From the cell containing the given text, extract its center point as [x, y] coordinate. 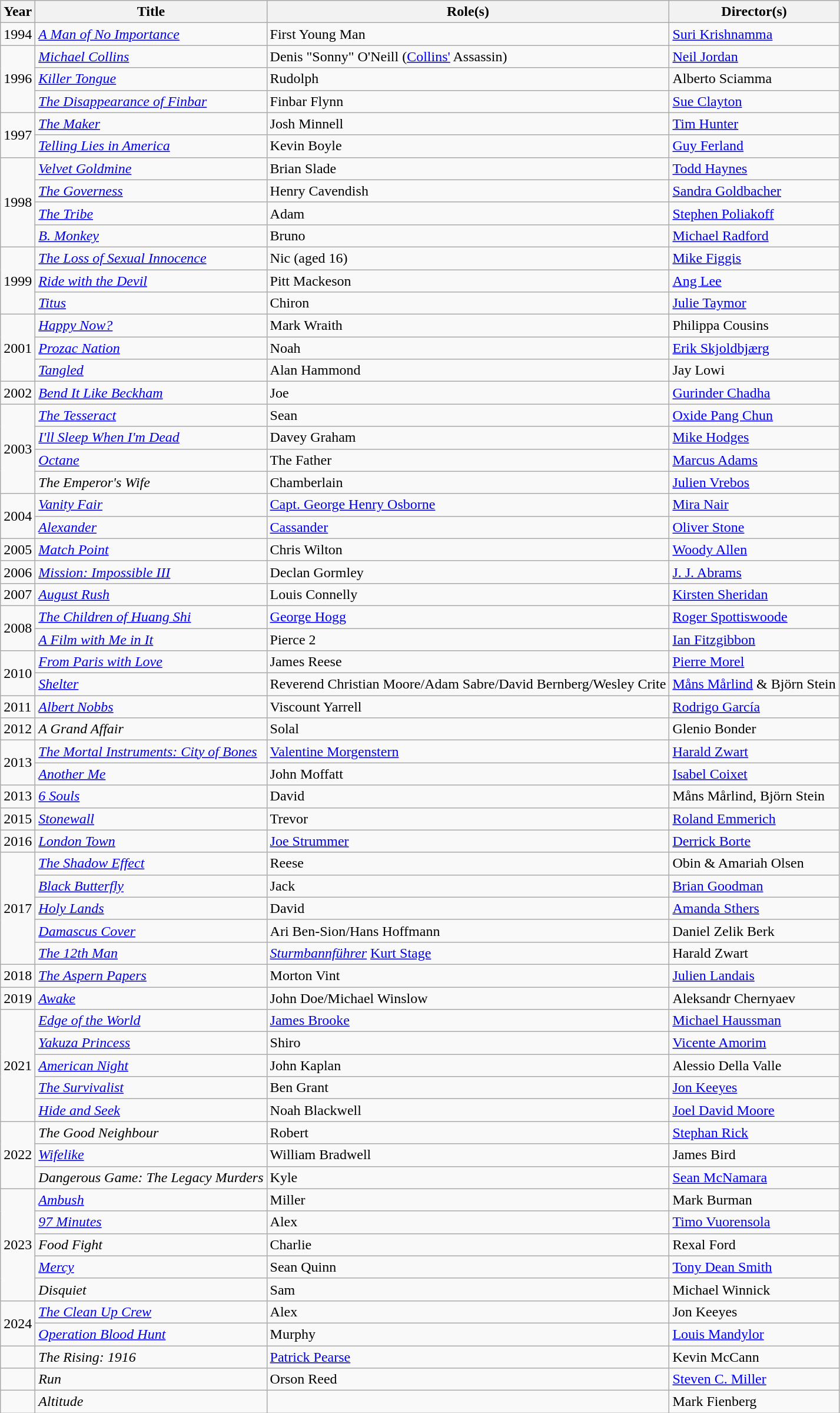
Brian Slade [468, 168]
Daniel Zelik Berk [754, 931]
6 Souls [151, 796]
Mercy [151, 1267]
Capt. George Henry Osborne [468, 505]
Todd Haynes [754, 168]
2004 [18, 516]
Jay Lowi [754, 370]
Michael Collins [151, 57]
The 12th Man [151, 953]
The Maker [151, 124]
Title [151, 12]
Food Fight [151, 1245]
Black Butterfly [151, 886]
Valentine Morgenstern [468, 752]
From Paris with Love [151, 662]
Roger Spottiswoode [754, 617]
William Bradwell [468, 1155]
1998 [18, 202]
Michael Haussman [754, 1021]
Robert [468, 1133]
London Town [151, 841]
Sturmbannführer Kurt Stage [468, 953]
Erik Skjoldbjærg [754, 348]
Orson Reed [468, 1379]
Patrick Pearse [468, 1356]
Louis Mandylor [754, 1334]
Mark Burman [754, 1200]
2001 [18, 348]
Steven C. Miller [754, 1379]
The Clean Up Crew [151, 1312]
Pierre Morel [754, 662]
Edge of the World [151, 1021]
Chris Wilton [468, 550]
Charlie [468, 1245]
Pierce 2 [468, 639]
John Kaplan [468, 1065]
Yakuza Princess [151, 1043]
Henry Cavendish [468, 191]
Tim Hunter [754, 124]
Mark Fienberg [754, 1402]
2011 [18, 707]
Mike Hodges [754, 438]
Woody Allen [754, 550]
Wifelike [151, 1155]
Mission: Impossible III [151, 572]
Brian Goodman [754, 886]
2019 [18, 998]
The Aspern Papers [151, 975]
Chamberlain [468, 482]
The Shadow Effect [151, 863]
Disquiet [151, 1289]
The Tesseract [151, 415]
Mira Nair [754, 505]
Stonewall [151, 819]
Rodrigo García [754, 707]
Roland Emmerich [754, 819]
Sandra Goldbacher [754, 191]
Julien Landais [754, 975]
Julien Vrebos [754, 482]
Amanda Sthers [754, 908]
Hide and Seek [151, 1110]
2003 [18, 449]
J. J. Abrams [754, 572]
Jack [468, 886]
Oliver Stone [754, 527]
Gurinder Chadha [754, 393]
Michael Radford [754, 236]
The Loss of Sexual Innocence [151, 258]
Michael Winnick [754, 1289]
2018 [18, 975]
2017 [18, 908]
Ambush [151, 1200]
Joe Strummer [468, 841]
Sean Quinn [468, 1267]
Albert Nobbs [151, 707]
The Disappearance of Finbar [151, 101]
2015 [18, 819]
Awake [151, 998]
Alexander [151, 527]
Philippa Cousins [754, 326]
Alessio Della Valle [754, 1065]
2002 [18, 393]
Ben Grant [468, 1088]
Nic (aged 16) [468, 258]
Bend It Like Beckham [151, 393]
Cassander [468, 527]
Holy Lands [151, 908]
Kevin Boyle [468, 146]
Bruno [468, 236]
Octane [151, 460]
James Bird [754, 1155]
A Grand Affair [151, 729]
George Hogg [468, 617]
Velvet Goldmine [151, 168]
Sue Clayton [754, 101]
Louis Connelly [468, 594]
Noah [468, 348]
The Mortal Instruments: City of Bones [151, 752]
Viscount Yarrell [468, 707]
1997 [18, 135]
Ang Lee [754, 281]
2024 [18, 1323]
Mike Figgis [754, 258]
1994 [18, 34]
Morton Vint [468, 975]
John Doe/Michael Winslow [468, 998]
Mark Wraith [468, 326]
Neil Jordan [754, 57]
Sean McNamara [754, 1177]
Reverend Christian Moore/Adam Sabre/David Bernberg/Wesley Crite [468, 684]
Chiron [468, 303]
American Night [151, 1065]
Vanity Fair [151, 505]
Shiro [468, 1043]
Murphy [468, 1334]
2023 [18, 1245]
Julie Taymor [754, 303]
1999 [18, 280]
A Film with Me in It [151, 639]
2008 [18, 628]
Marcus Adams [754, 460]
2022 [18, 1155]
Davey Graham [468, 438]
The Rising: 1916 [151, 1356]
Prozac Nation [151, 348]
Another Me [151, 774]
2016 [18, 841]
2006 [18, 572]
Måns Mårlind & Björn Stein [754, 684]
Alberto Sciamma [754, 79]
Rexal Ford [754, 1245]
Tony Dean Smith [754, 1267]
Derrick Borte [754, 841]
Finbar Flynn [468, 101]
Ride with the Devil [151, 281]
Aleksandr Chernyaev [754, 998]
The Good Neighbour [151, 1133]
Killer Tongue [151, 79]
2021 [18, 1065]
James Reese [468, 662]
John Moffatt [468, 774]
Happy Now? [151, 326]
Alan Hammond [468, 370]
A Man of No Importance [151, 34]
Dangerous Game: The Legacy Murders [151, 1177]
Year [18, 12]
Match Point [151, 550]
Denis "Sonny" O'Neill (Collins' Assassin) [468, 57]
2012 [18, 729]
1996 [18, 79]
Isabel Coixet [754, 774]
Titus [151, 303]
Sam [468, 1289]
The Children of Huang Shi [151, 617]
Rudolph [468, 79]
August Rush [151, 594]
Oxide Pang Chun [754, 415]
The Emperor's Wife [151, 482]
2010 [18, 673]
The Survivalist [151, 1088]
Shelter [151, 684]
The Tribe [151, 213]
The Father [468, 460]
Suri Krishnamma [754, 34]
Telling Lies in America [151, 146]
Solal [468, 729]
Declan Gormley [468, 572]
First Young Man [468, 34]
Måns Mårlind, Björn Stein [754, 796]
Adam [468, 213]
I'll Sleep When I'm Dead [151, 438]
Noah Blackwell [468, 1110]
97 Minutes [151, 1222]
B. Monkey [151, 236]
Guy Ferland [754, 146]
Joe [468, 393]
Ian Fitzgibbon [754, 639]
Glenio Bonder [754, 729]
Tangled [151, 370]
Sean [468, 415]
Kyle [468, 1177]
James Brooke [468, 1021]
Director(s) [754, 12]
The Governess [151, 191]
Kevin McCann [754, 1356]
Role(s) [468, 12]
Damascus Cover [151, 931]
Obin & Amariah Olsen [754, 863]
Pitt Mackeson [468, 281]
Trevor [468, 819]
2005 [18, 550]
Operation Blood Hunt [151, 1334]
Vicente Amorim [754, 1043]
Run [151, 1379]
Stephen Poliakoff [754, 213]
Timo Vuorensola [754, 1222]
Altitude [151, 1402]
Reese [468, 863]
Joel David Moore [754, 1110]
Kirsten Sheridan [754, 594]
Miller [468, 1200]
2007 [18, 594]
Ari Ben-Sion/Hans Hoffmann [468, 931]
Josh Minnell [468, 124]
Stephan Rick [754, 1133]
